Return (x, y) of the center of cell containing provided text 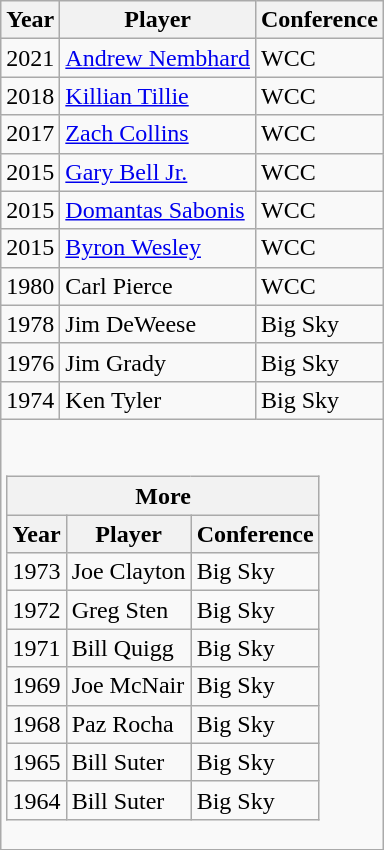
1964 (36, 800)
Greg Sten (128, 610)
1973 (36, 572)
1974 (30, 400)
1971 (36, 648)
1976 (30, 362)
Bill Quigg (128, 648)
Zach Collins (158, 134)
More (163, 496)
Domantas Sabonis (158, 210)
Paz Rocha (128, 724)
2021 (30, 58)
Byron Wesley (158, 248)
1972 (36, 610)
Killian Tillie (158, 96)
2017 (30, 134)
Carl Pierce (158, 286)
1965 (36, 762)
1978 (30, 324)
Jim DeWeese (158, 324)
1968 (36, 724)
1969 (36, 686)
Jim Grady (158, 362)
Joe McNair (128, 686)
Gary Bell Jr. (158, 172)
Andrew Nembhard (158, 58)
2018 (30, 96)
Ken Tyler (158, 400)
Joe Clayton (128, 572)
1980 (30, 286)
